Find where the given text appears and provide that cell's center as [x, y] coordinate. 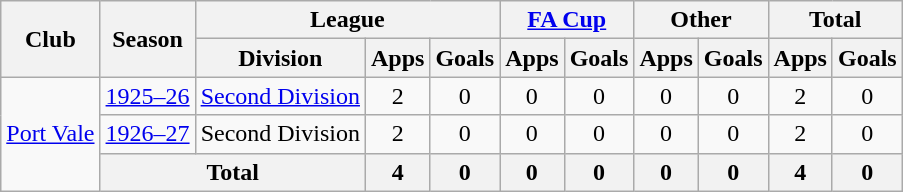
1926–27 [148, 134]
FA Cup [567, 20]
Club [50, 39]
Division [280, 58]
1925–26 [148, 96]
Port Vale [50, 134]
League [348, 20]
Other [701, 20]
Season [148, 39]
